Return [X, Y] of the center of cell containing provided text 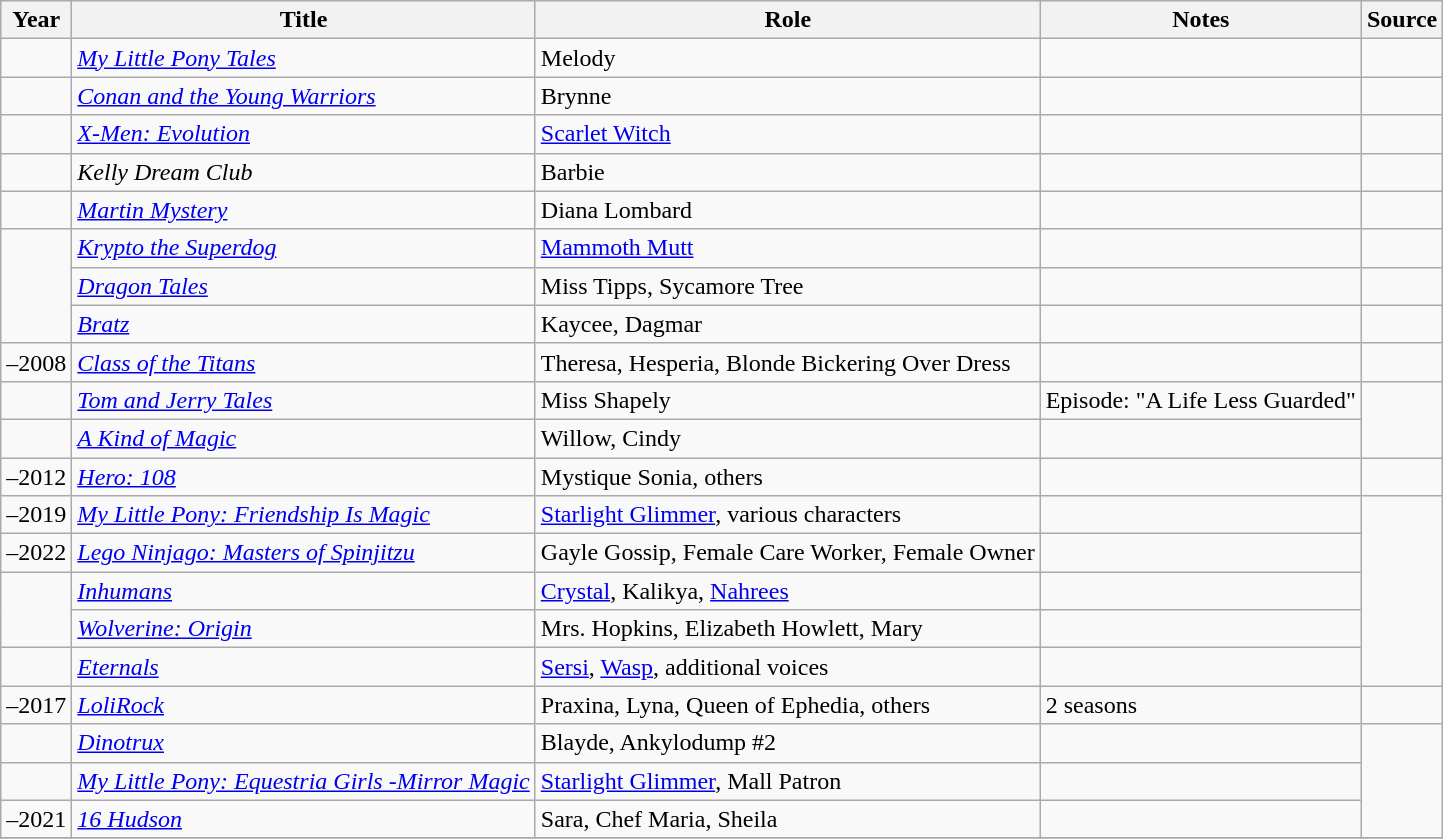
Wolverine: Origin [304, 629]
–2019 [36, 515]
Conan and the Young Warriors [304, 96]
Title [304, 20]
Hero: 108 [304, 477]
Brynne [788, 96]
Willow, Cindy [788, 438]
Krypto the Superdog [304, 248]
2 seasons [1200, 705]
–2017 [36, 705]
Diana Lombard [788, 210]
Gayle Gossip, Female Care Worker, Female Owner [788, 553]
Melody [788, 58]
Blayde, Ankylodump #2 [788, 743]
Sara, Chef Maria, Sheila [788, 819]
–2008 [36, 362]
Tom and Jerry Tales [304, 400]
Mystique Sonia, others [788, 477]
Inhumans [304, 591]
Miss Shapely [788, 400]
Year [36, 20]
Eternals [304, 667]
Source [1402, 20]
Role [788, 20]
Notes [1200, 20]
My Little Pony Tales [304, 58]
Miss Tipps, Sycamore Tree [788, 286]
–2022 [36, 553]
My Little Pony: Equestria Girls -Mirror Magic [304, 781]
Martin Mystery [304, 210]
Barbie [788, 172]
–2012 [36, 477]
Starlight Glimmer, Mall Patron [788, 781]
LoliRock [304, 705]
X-Men: Evolution [304, 134]
Dragon Tales [304, 286]
Lego Ninjago: Masters of Spinjitzu [304, 553]
Episode: "A Life Less Guarded" [1200, 400]
–2021 [36, 819]
Sersi, Wasp, additional voices [788, 667]
Mammoth Mutt [788, 248]
16 Hudson [304, 819]
Praxina, Lyna, Queen of Ephedia, others [788, 705]
Scarlet Witch [788, 134]
Crystal, Kalikya, Nahrees [788, 591]
Kaycee, Dagmar [788, 324]
Theresa, Hesperia, Blonde Bickering Over Dress [788, 362]
Mrs. Hopkins, Elizabeth Howlett, Mary [788, 629]
Class of the Titans [304, 362]
My Little Pony: Friendship Is Magic [304, 515]
A Kind of Magic [304, 438]
Bratz [304, 324]
Dinotrux [304, 743]
Kelly Dream Club [304, 172]
Starlight Glimmer, various characters [788, 515]
